Pinpoint the cell where the given text exists, returning its [X, Y] midpoint coordinate. 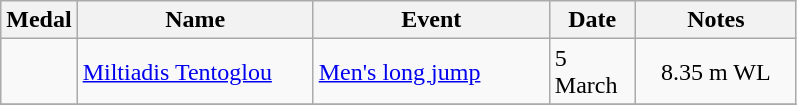
Date [592, 20]
Name [195, 20]
8.35 m WL [716, 72]
Event [431, 20]
Miltiadis Tentoglou [195, 72]
Men's long jump [431, 72]
5 March [592, 72]
Medal [39, 20]
Notes [716, 20]
